Search for the cell housing the specified text and yield its [X, Y] center coordinate. 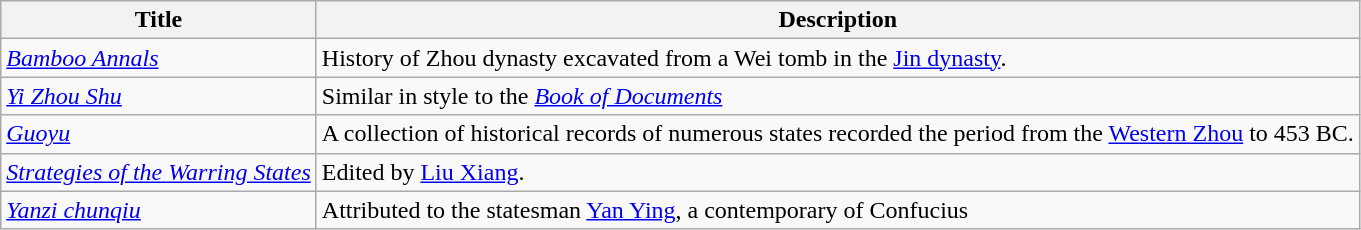
Attributed to the statesman Yan Ying, a contemporary of Confucius [838, 210]
Description [838, 20]
Guoyu [159, 134]
Edited by Liu Xiang. [838, 172]
History of Zhou dynasty excavated from a Wei tomb in the Jin dynasty. [838, 58]
Yanzi chunqiu [159, 210]
Similar in style to the Book of Documents [838, 96]
Strategies of the Warring States [159, 172]
A collection of historical records of numerous states recorded the period from the Western Zhou to 453 BC. [838, 134]
Title [159, 20]
Yi Zhou Shu [159, 96]
Bamboo Annals [159, 58]
